Provide the (x, y) coordinate of the cell's center where the given text is located.  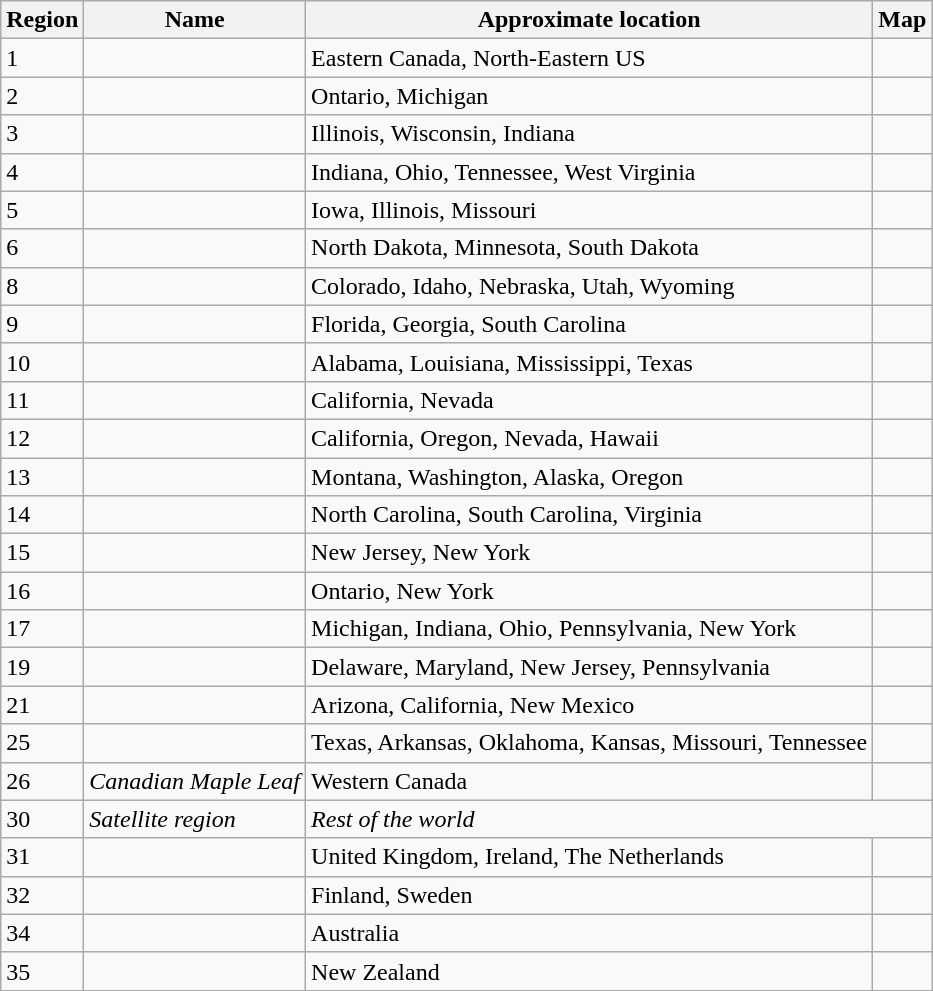
Finland, Sweden (590, 895)
Colorado, Idaho, Nebraska, Utah, Wyoming (590, 286)
15 (42, 553)
Delaware, Maryland, New Jersey, Pennsylvania (590, 667)
19 (42, 667)
Satellite region (195, 819)
Canadian Maple Leaf (195, 781)
12 (42, 438)
32 (42, 895)
4 (42, 172)
California, Oregon, Nevada, Hawaii (590, 438)
5 (42, 210)
21 (42, 705)
Michigan, Indiana, Ohio, Pennsylvania, New York (590, 629)
Approximate location (590, 20)
8 (42, 286)
1 (42, 58)
Arizona, California, New Mexico (590, 705)
Western Canada (590, 781)
Ontario, New York (590, 591)
3 (42, 134)
Texas, Arkansas, Oklahoma, Kansas, Missouri, Tennessee (590, 743)
11 (42, 400)
Illinois, Wisconsin, Indiana (590, 134)
30 (42, 819)
Indiana, Ohio, Tennessee, West Virginia (590, 172)
14 (42, 515)
Alabama, Louisiana, Mississippi, Texas (590, 362)
North Carolina, South Carolina, Virginia (590, 515)
Name (195, 20)
North Dakota, Minnesota, South Dakota (590, 248)
Australia (590, 933)
25 (42, 743)
10 (42, 362)
34 (42, 933)
Florida, Georgia, South Carolina (590, 324)
Region (42, 20)
26 (42, 781)
13 (42, 477)
31 (42, 857)
United Kingdom, Ireland, The Netherlands (590, 857)
9 (42, 324)
New Zealand (590, 971)
Ontario, Michigan (590, 96)
California, Nevada (590, 400)
New Jersey, New York (590, 553)
6 (42, 248)
2 (42, 96)
Eastern Canada, North-Eastern US (590, 58)
Map (902, 20)
Rest of the world (619, 819)
35 (42, 971)
17 (42, 629)
Montana, Washington, Alaska, Oregon (590, 477)
Iowa, Illinois, Missouri (590, 210)
16 (42, 591)
